Output the [X, Y] coordinate of the center of the cell containing the given text.  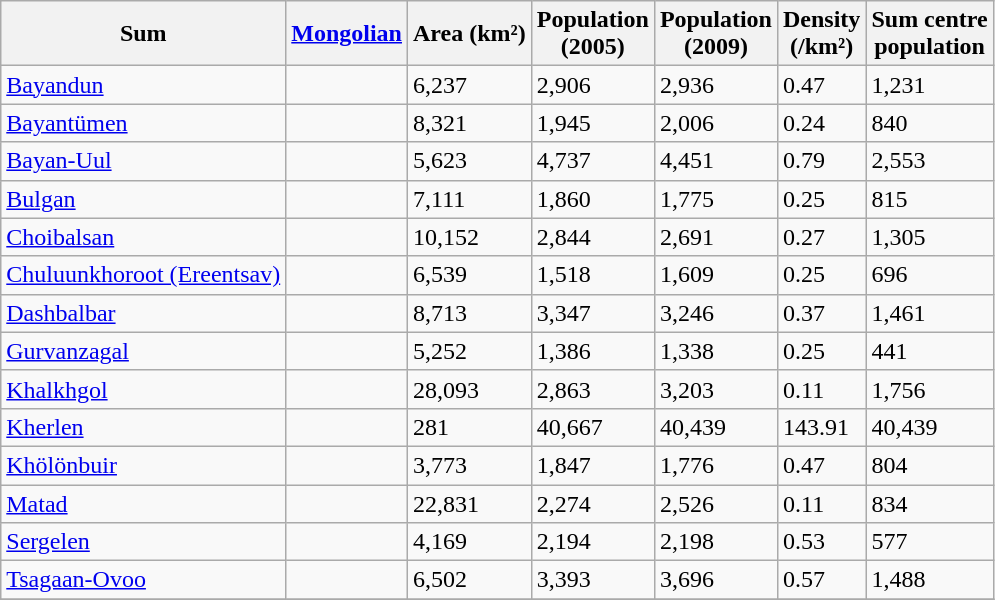
Sum centrepopulation [930, 34]
1,775 [716, 199]
3,246 [716, 313]
1,945 [592, 123]
Gurvanzagal [144, 351]
1,488 [930, 580]
3,696 [716, 580]
0.37 [821, 313]
Bayandun [144, 85]
834 [930, 503]
Tsagaan-Ovoo [144, 580]
40,667 [592, 427]
0.57 [821, 580]
2,863 [592, 389]
840 [930, 123]
6,502 [470, 580]
1,231 [930, 85]
281 [470, 427]
6,539 [470, 275]
815 [930, 199]
5,623 [470, 161]
Choibalsan [144, 237]
Bayantümen [144, 123]
Dashbalbar [144, 313]
1,386 [592, 351]
3,203 [716, 389]
2,936 [716, 85]
5,252 [470, 351]
577 [930, 542]
Density(/km²) [821, 34]
Bayan-Uul [144, 161]
1,461 [930, 313]
4,737 [592, 161]
2,553 [930, 161]
7,111 [470, 199]
2,006 [716, 123]
Bulgan [144, 199]
143.91 [821, 427]
Area (km²) [470, 34]
2,198 [716, 542]
Khalkhgol [144, 389]
804 [930, 465]
Chuluunkhoroot (Ereentsav) [144, 275]
Sum [144, 34]
2,906 [592, 85]
6,237 [470, 85]
1,609 [716, 275]
1,847 [592, 465]
696 [930, 275]
4,451 [716, 161]
3,773 [470, 465]
2,194 [592, 542]
0.27 [821, 237]
10,152 [470, 237]
8,321 [470, 123]
441 [930, 351]
8,713 [470, 313]
1,305 [930, 237]
Kherlen [144, 427]
0.79 [821, 161]
2,526 [716, 503]
1,776 [716, 465]
2,691 [716, 237]
0.53 [821, 542]
2,844 [592, 237]
Khölönbuir [144, 465]
22,831 [470, 503]
Population(2009) [716, 34]
Population(2005) [592, 34]
1,338 [716, 351]
4,169 [470, 542]
1,860 [592, 199]
Matad [144, 503]
Sergelen [144, 542]
3,347 [592, 313]
1,756 [930, 389]
1,518 [592, 275]
2,274 [592, 503]
3,393 [592, 580]
Mongolian [347, 34]
28,093 [470, 389]
0.24 [821, 123]
